Search for the cell housing the specified text and yield its (X, Y) center coordinate. 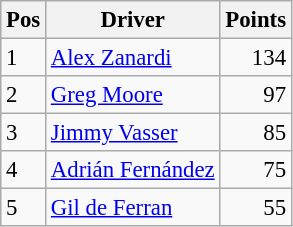
Jimmy Vasser (133, 133)
134 (256, 58)
4 (24, 170)
75 (256, 170)
Gil de Ferran (133, 208)
97 (256, 95)
Alex Zanardi (133, 58)
Greg Moore (133, 95)
5 (24, 208)
Adrián Fernández (133, 170)
3 (24, 133)
Points (256, 20)
85 (256, 133)
55 (256, 208)
1 (24, 58)
Pos (24, 20)
2 (24, 95)
Driver (133, 20)
